Capture the cell that displays the provided text and extract its [X, Y] central coordinate. 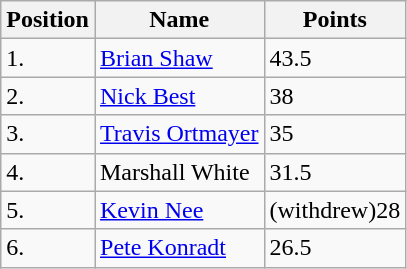
31.5 [335, 172]
35 [335, 134]
Points [335, 20]
Name [179, 20]
1. [48, 58]
6. [48, 248]
Nick Best [179, 96]
Marshall White [179, 172]
4. [48, 172]
Brian Shaw [179, 58]
3. [48, 134]
Travis Ortmayer [179, 134]
26.5 [335, 248]
Kevin Nee [179, 210]
43.5 [335, 58]
5. [48, 210]
38 [335, 96]
Pete Konradt [179, 248]
(withdrew)28 [335, 210]
Position [48, 20]
2. [48, 96]
